Provide the (x, y) coordinate of the cell's center where the given text is located.  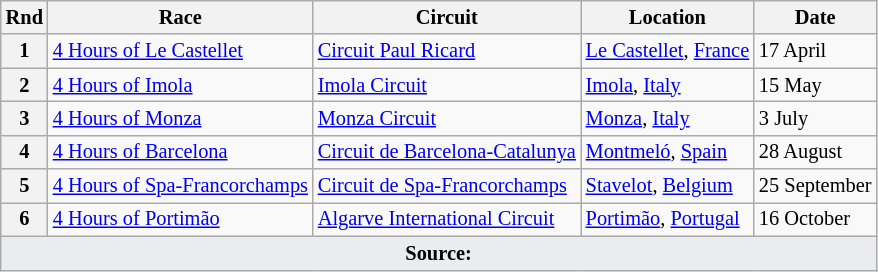
2 (24, 85)
Monza Circuit (447, 118)
Date (815, 17)
Imola Circuit (447, 85)
3 (24, 118)
4 Hours of Spa-Francorchamps (180, 186)
4 (24, 152)
5 (24, 186)
Rnd (24, 17)
1 (24, 51)
16 October (815, 219)
4 Hours of Monza (180, 118)
17 April (815, 51)
Location (668, 17)
Source: (439, 253)
6 (24, 219)
4 Hours of Le Castellet (180, 51)
28 August (815, 152)
Imola, Italy (668, 85)
15 May (815, 85)
Circuit Paul Ricard (447, 51)
Monza, Italy (668, 118)
3 July (815, 118)
Circuit de Spa-Francorchamps (447, 186)
4 Hours of Imola (180, 85)
Circuit (447, 17)
Race (180, 17)
4 Hours of Barcelona (180, 152)
Le Castellet, France (668, 51)
Circuit de Barcelona-Catalunya (447, 152)
Stavelot, Belgium (668, 186)
4 Hours of Portimão (180, 219)
Portimão, Portugal (668, 219)
Montmeló, Spain (668, 152)
Algarve International Circuit (447, 219)
25 September (815, 186)
